For the text-containing cell, return its midpoint in [X, Y] coordinate format. 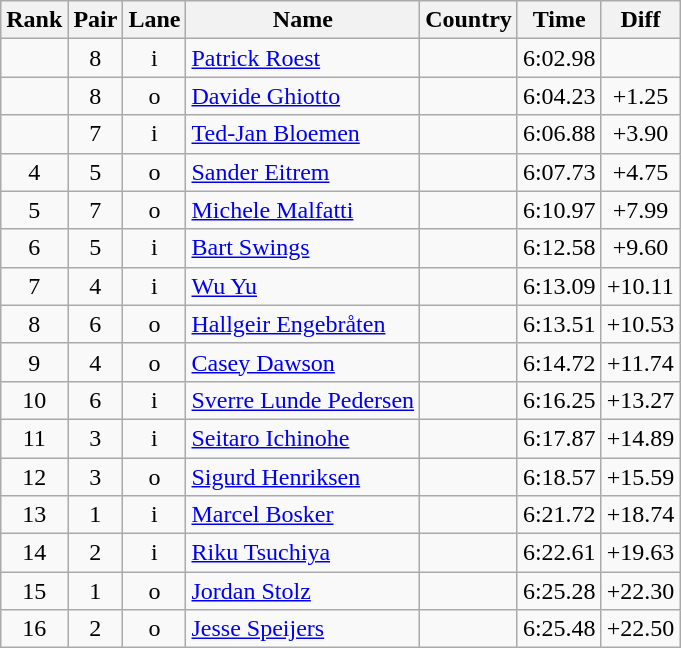
Lane [154, 20]
6:16.25 [559, 400]
6:18.57 [559, 477]
Diff [640, 20]
Sander Eitrem [303, 172]
6:14.72 [559, 362]
6:13.51 [559, 324]
6:25.28 [559, 591]
16 [34, 629]
Name [303, 20]
Patrick Roest [303, 58]
Sigurd Henriksen [303, 477]
+14.89 [640, 438]
+22.50 [640, 629]
+7.99 [640, 210]
6:10.97 [559, 210]
6:12.58 [559, 248]
Pair [96, 20]
+9.60 [640, 248]
Time [559, 20]
Bart Swings [303, 248]
+11.74 [640, 362]
6:02.98 [559, 58]
10 [34, 400]
+15.59 [640, 477]
9 [34, 362]
+10.53 [640, 324]
Rank [34, 20]
15 [34, 591]
+18.74 [640, 515]
6:04.23 [559, 96]
Riku Tsuchiya [303, 553]
Wu Yu [303, 286]
Jordan Stolz [303, 591]
6:13.09 [559, 286]
6:17.87 [559, 438]
Casey Dawson [303, 362]
+19.63 [640, 553]
+22.30 [640, 591]
Country [469, 20]
Jesse Speijers [303, 629]
6:21.72 [559, 515]
11 [34, 438]
6:06.88 [559, 134]
Seitaro Ichinohe [303, 438]
14 [34, 553]
+13.27 [640, 400]
Michele Malfatti [303, 210]
Ted-Jan Bloemen [303, 134]
Sverre Lunde Pedersen [303, 400]
6:07.73 [559, 172]
+10.11 [640, 286]
+4.75 [640, 172]
Davide Ghiotto [303, 96]
12 [34, 477]
6:22.61 [559, 553]
6:25.48 [559, 629]
Hallgeir Engebråten [303, 324]
+1.25 [640, 96]
+3.90 [640, 134]
13 [34, 515]
Marcel Bosker [303, 515]
